From the cell containing the given text, extract its center point as [x, y] coordinate. 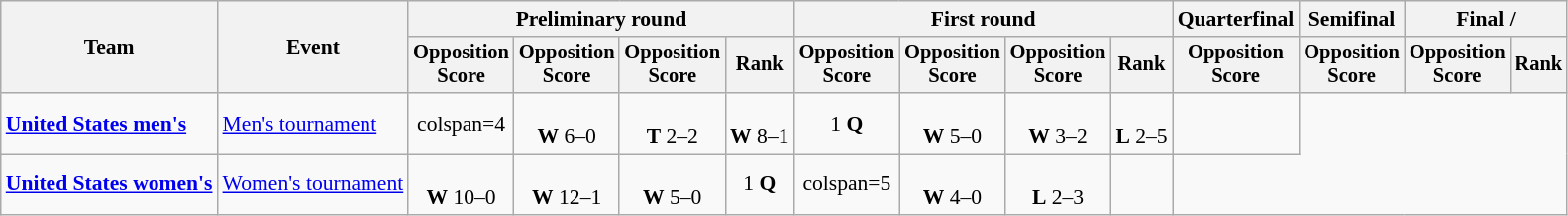
First round [984, 19]
W 3–2 [1058, 123]
L 2–3 [1058, 184]
Final / [1486, 19]
Women's tournament [313, 184]
W 8–1 [759, 123]
L 2–5 [1141, 123]
colspan=4 [462, 123]
W 12–1 [567, 184]
Event [313, 48]
colspan=5 [848, 184]
Semifinal [1351, 19]
W 4–0 [953, 184]
T 2–2 [672, 123]
United States women's [109, 184]
W 10–0 [462, 184]
Team [109, 48]
W 6–0 [567, 123]
Men's tournament [313, 123]
Quarterfinal [1236, 19]
Preliminary round [600, 19]
United States men's [109, 123]
